Determine the [x, y] coordinate at the center of the cell enclosing the given text.  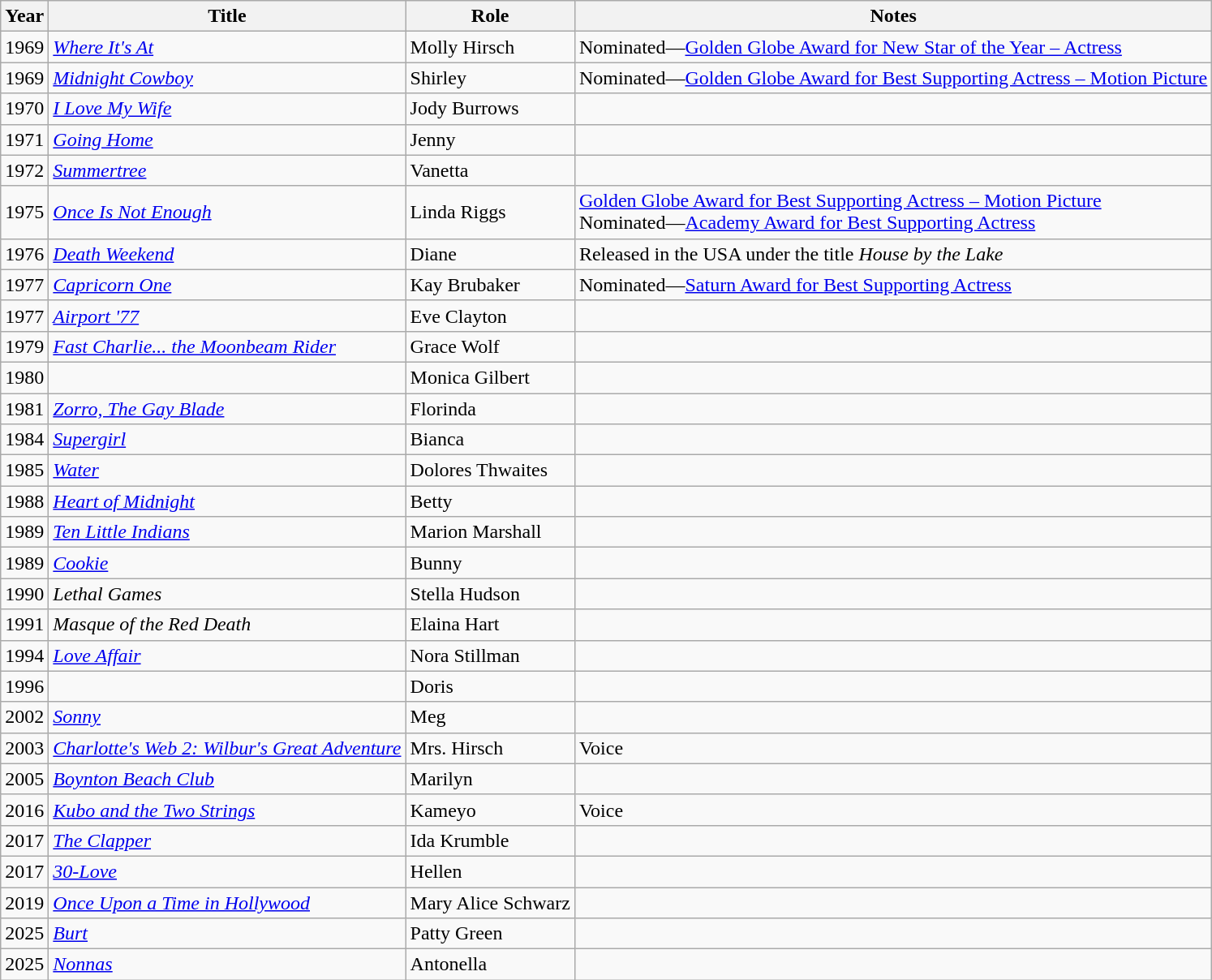
1980 [24, 377]
2019 [24, 903]
2005 [24, 779]
Monica Gilbert [490, 377]
Patty Green [490, 934]
I Love My Wife [227, 109]
1971 [24, 140]
Airport '77 [227, 316]
Molly Hirsch [490, 47]
1972 [24, 170]
Going Home [227, 140]
Linda Riggs [490, 213]
Grace Wolf [490, 346]
Eve Clayton [490, 316]
1981 [24, 408]
Jody Burrows [490, 109]
Diane [490, 254]
Mary Alice Schwarz [490, 903]
Ten Little Indians [227, 532]
Nora Stillman [490, 655]
1979 [24, 346]
Kameyo [490, 810]
Ida Krumble [490, 840]
Year [24, 16]
1985 [24, 471]
Golden Globe Award for Best Supporting Actress – Motion PictureNominated—Academy Award for Best Supporting Actress [892, 213]
Jenny [490, 140]
Mrs. Hirsch [490, 748]
2016 [24, 810]
Summertree [227, 170]
Sonny [227, 717]
Kubo and the Two Strings [227, 810]
Marilyn [490, 779]
1994 [24, 655]
Love Affair [227, 655]
Marion Marshall [490, 532]
Nominated—Golden Globe Award for New Star of the Year – Actress [892, 47]
Death Weekend [227, 254]
Nominated—Saturn Award for Best Supporting Actress [892, 285]
Notes [892, 16]
Antonella [490, 965]
Stella Hudson [490, 594]
1990 [24, 594]
Bianca [490, 440]
Midnight Cowboy [227, 78]
Once Upon a Time in Hollywood [227, 903]
Charlotte's Web 2: Wilbur's Great Adventure [227, 748]
Role [490, 16]
Heart of Midnight [227, 501]
Cookie [227, 563]
Meg [490, 717]
Nonnas [227, 965]
1988 [24, 501]
Title [227, 16]
Fast Charlie... the Moonbeam Rider [227, 346]
Once Is Not Enough [227, 213]
Masque of the Red Death [227, 625]
Florinda [490, 408]
Supergirl [227, 440]
Nominated—Golden Globe Award for Best Supporting Actress – Motion Picture [892, 78]
Shirley [490, 78]
The Clapper [227, 840]
Lethal Games [227, 594]
Bunny [490, 563]
Kay Brubaker [490, 285]
1984 [24, 440]
Doris [490, 686]
Betty [490, 501]
30-Love [227, 871]
Hellen [490, 871]
Dolores Thwaites [490, 471]
1996 [24, 686]
Capricorn One [227, 285]
Vanetta [490, 170]
1975 [24, 213]
Burt [227, 934]
Elaina Hart [490, 625]
1976 [24, 254]
Where It's At [227, 47]
Water [227, 471]
1991 [24, 625]
2003 [24, 748]
2002 [24, 717]
Zorro, The Gay Blade [227, 408]
Released in the USA under the title House by the Lake [892, 254]
Boynton Beach Club [227, 779]
1970 [24, 109]
